Return (X, Y) of the center of cell containing provided text 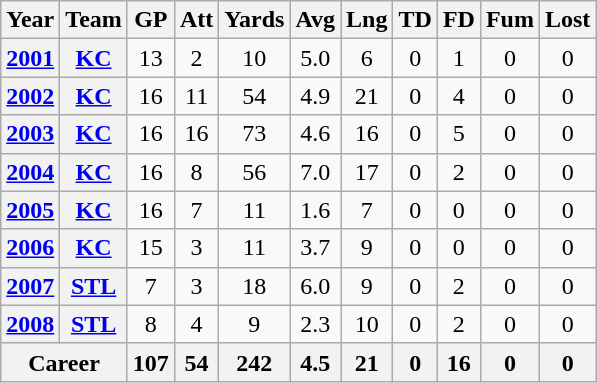
2005 (30, 210)
Lng (366, 20)
Fum (510, 20)
4.9 (316, 96)
1 (458, 58)
17 (366, 172)
2006 (30, 248)
Career (64, 362)
18 (254, 286)
Team (94, 20)
Year (30, 20)
2002 (30, 96)
5 (458, 134)
2008 (30, 324)
4.6 (316, 134)
56 (254, 172)
7.0 (316, 172)
242 (254, 362)
2001 (30, 58)
Att (196, 20)
2007 (30, 286)
6 (366, 58)
GP (150, 20)
TD (415, 20)
2.3 (316, 324)
FD (458, 20)
1.6 (316, 210)
Avg (316, 20)
73 (254, 134)
6.0 (316, 286)
5.0 (316, 58)
Yards (254, 20)
3.7 (316, 248)
15 (150, 248)
107 (150, 362)
4.5 (316, 362)
Lost (567, 20)
13 (150, 58)
2004 (30, 172)
2003 (30, 134)
